Identify which cell holds the provided text, then report its (X, Y) central coordinate. 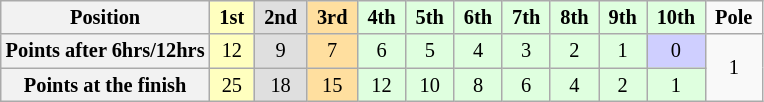
Pole (734, 17)
10th (676, 17)
5th (430, 17)
9th (622, 17)
8 (478, 85)
3 (526, 51)
2nd (280, 17)
7 (332, 51)
18 (280, 85)
3rd (332, 17)
15 (332, 85)
0 (676, 51)
25 (232, 85)
Position (106, 17)
1st (232, 17)
7th (526, 17)
5 (430, 51)
8th (574, 17)
4th (381, 17)
10 (430, 85)
Points after 6hrs/12hrs (106, 51)
6th (478, 17)
9 (280, 51)
Points at the finish (106, 85)
